Pinpoint the cell where the given text exists, returning its (X, Y) midpoint coordinate. 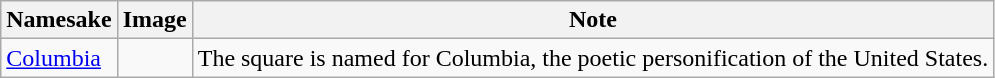
Image (154, 20)
The square is named for Columbia, the poetic personification of the United States. (593, 58)
Note (593, 20)
Namesake (59, 20)
Columbia (59, 58)
